Determine the (X, Y) coordinate at the center of the cell enclosing the given text.  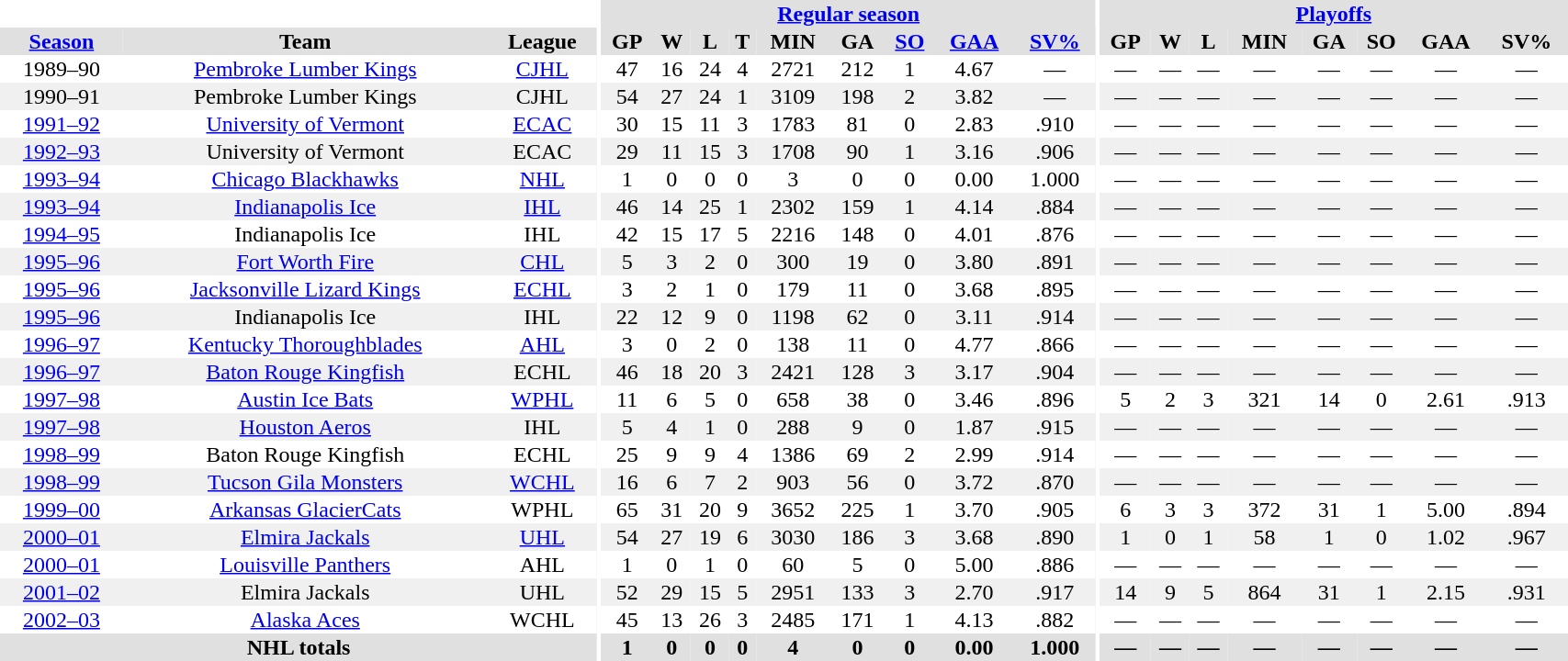
.895 (1055, 289)
Playoffs (1334, 14)
81 (857, 124)
.882 (1055, 620)
198 (857, 96)
League (543, 41)
.870 (1055, 482)
Chicago Blackhawks (305, 179)
3.16 (974, 151)
Kentucky Thoroughblades (305, 344)
22 (627, 317)
Austin Ice Bats (305, 399)
.876 (1055, 234)
.967 (1527, 537)
2.70 (974, 592)
69 (857, 454)
658 (794, 399)
.915 (1055, 427)
.904 (1055, 372)
7 (710, 482)
4.77 (974, 344)
321 (1264, 399)
1.02 (1446, 537)
52 (627, 592)
.913 (1527, 399)
.896 (1055, 399)
903 (794, 482)
56 (857, 482)
.894 (1527, 510)
42 (627, 234)
T (742, 41)
30 (627, 124)
NHL (543, 179)
3652 (794, 510)
12 (672, 317)
.891 (1055, 262)
133 (857, 592)
.905 (1055, 510)
26 (710, 620)
Houston Aeros (305, 427)
288 (794, 427)
2951 (794, 592)
864 (1264, 592)
NHL totals (299, 647)
2721 (794, 69)
13 (672, 620)
2.83 (974, 124)
1992–93 (62, 151)
2001–02 (62, 592)
1386 (794, 454)
.890 (1055, 537)
3030 (794, 537)
1999–00 (62, 510)
Fort Worth Fire (305, 262)
1783 (794, 124)
171 (857, 620)
.884 (1055, 207)
148 (857, 234)
372 (1264, 510)
.910 (1055, 124)
3.80 (974, 262)
3.82 (974, 96)
65 (627, 510)
Alaska Aces (305, 620)
3.11 (974, 317)
1.87 (974, 427)
1991–92 (62, 124)
2421 (794, 372)
.917 (1055, 592)
60 (794, 565)
138 (794, 344)
2485 (794, 620)
38 (857, 399)
.931 (1527, 592)
18 (672, 372)
300 (794, 262)
2.61 (1446, 399)
45 (627, 620)
4.01 (974, 234)
225 (857, 510)
CHL (543, 262)
Louisville Panthers (305, 565)
1708 (794, 151)
17 (710, 234)
4.67 (974, 69)
2.99 (974, 454)
1990–91 (62, 96)
159 (857, 207)
90 (857, 151)
3.17 (974, 372)
3.46 (974, 399)
Regular season (849, 14)
212 (857, 69)
Team (305, 41)
.906 (1055, 151)
Jacksonville Lizard Kings (305, 289)
2302 (794, 207)
2002–03 (62, 620)
4.13 (974, 620)
3.72 (974, 482)
Tucson Gila Monsters (305, 482)
.886 (1055, 565)
1994–95 (62, 234)
62 (857, 317)
47 (627, 69)
179 (794, 289)
186 (857, 537)
Season (62, 41)
.866 (1055, 344)
3109 (794, 96)
3.70 (974, 510)
1989–90 (62, 69)
Arkansas GlacierCats (305, 510)
128 (857, 372)
2216 (794, 234)
58 (1264, 537)
1198 (794, 317)
4.14 (974, 207)
2.15 (1446, 592)
